Output the [x, y] coordinate of the center of the cell containing the given text.  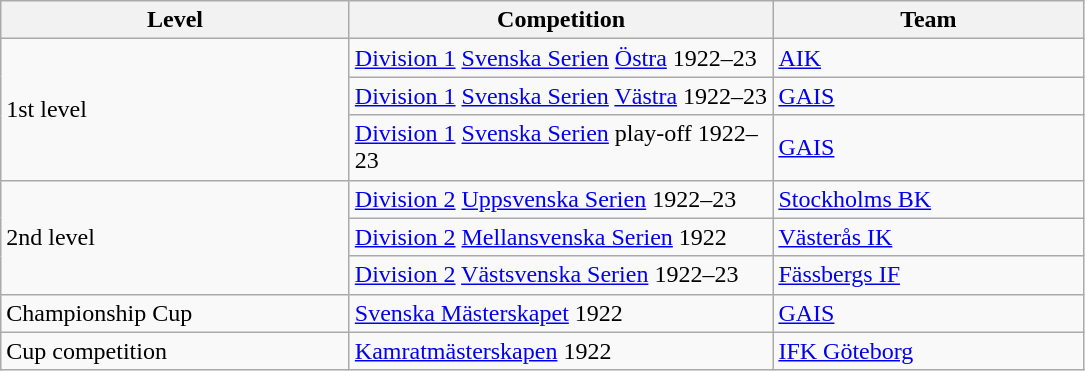
Division 2 Uppsvenska Serien 1922–23 [561, 199]
Cup competition [176, 351]
Division 2 Västsvenska Serien 1922–23 [561, 275]
Västerås IK [928, 237]
IFK Göteborg [928, 351]
Kamratmästerskapen 1922 [561, 351]
Team [928, 20]
1st level [176, 110]
AIK [928, 58]
Division 1 Svenska Serien Östra 1922–23 [561, 58]
Level [176, 20]
Stockholms BK [928, 199]
Svenska Mästerskapet 1922 [561, 313]
Competition [561, 20]
Fässbergs IF [928, 275]
Division 1 Svenska Serien play-off 1922–23 [561, 148]
Division 1 Svenska Serien Västra 1922–23 [561, 96]
Championship Cup [176, 313]
2nd level [176, 237]
Division 2 Mellansvenska Serien 1922 [561, 237]
